Pinpoint the cell where the given text exists, returning its (X, Y) midpoint coordinate. 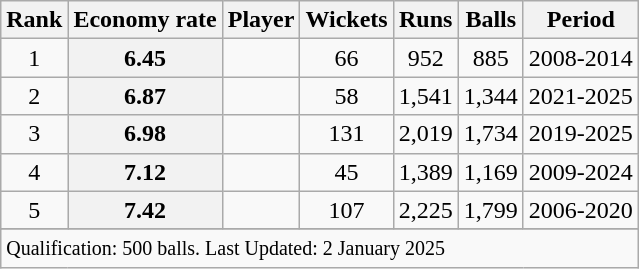
5 (34, 210)
Player (261, 20)
2,019 (426, 134)
131 (346, 134)
1,344 (490, 96)
2006-2020 (580, 210)
2021-2025 (580, 96)
952 (426, 58)
Balls (490, 20)
7.42 (145, 210)
3 (34, 134)
1,799 (490, 210)
6.87 (145, 96)
Qualification: 500 balls. Last Updated: 2 January 2025 (320, 248)
107 (346, 210)
1,734 (490, 134)
Economy rate (145, 20)
1,389 (426, 172)
58 (346, 96)
7.12 (145, 172)
66 (346, 58)
1,541 (426, 96)
2009-2024 (580, 172)
1,169 (490, 172)
2 (34, 96)
4 (34, 172)
45 (346, 172)
2008-2014 (580, 58)
2019-2025 (580, 134)
Wickets (346, 20)
6.45 (145, 58)
Runs (426, 20)
Period (580, 20)
2,225 (426, 210)
6.98 (145, 134)
1 (34, 58)
Rank (34, 20)
885 (490, 58)
